Extract the (X, Y) coordinate from the center of the cell holding the provided text.  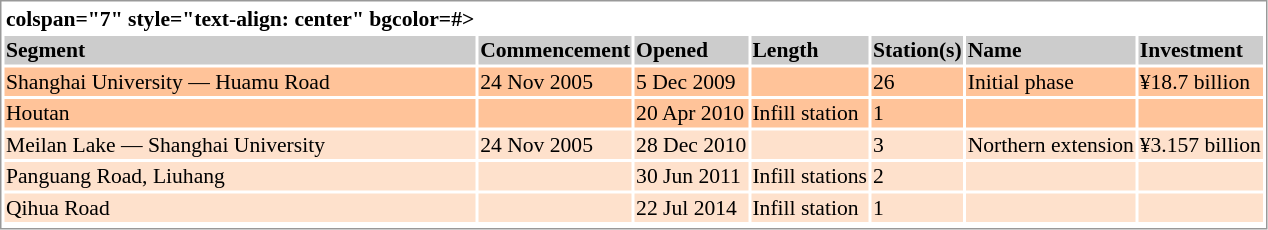
Station(s) (917, 50)
Infill stations (810, 176)
Northern extension (1050, 144)
colspan="7" style="text-align: center" bgcolor=#> (240, 18)
5 Dec 2009 (692, 82)
26 (917, 82)
Opened (692, 50)
Investment (1200, 50)
3 (917, 144)
Length (810, 50)
Qihua Road (240, 208)
Panguang Road, Liuhang (240, 176)
Name (1050, 50)
Initial phase (1050, 82)
Segment (240, 50)
Meilan Lake — Shanghai University (240, 144)
28 Dec 2010 (692, 144)
20 Apr 2010 (692, 113)
Houtan (240, 113)
¥3.157 billion (1200, 144)
2 (917, 176)
30 Jun 2011 (692, 176)
¥18.7 billion (1200, 82)
Shanghai University — Huamu Road (240, 82)
22 Jul 2014 (692, 208)
Commencement (556, 50)
